Scan for the cell matching the given text and deliver its (X, Y) coordinate at center. 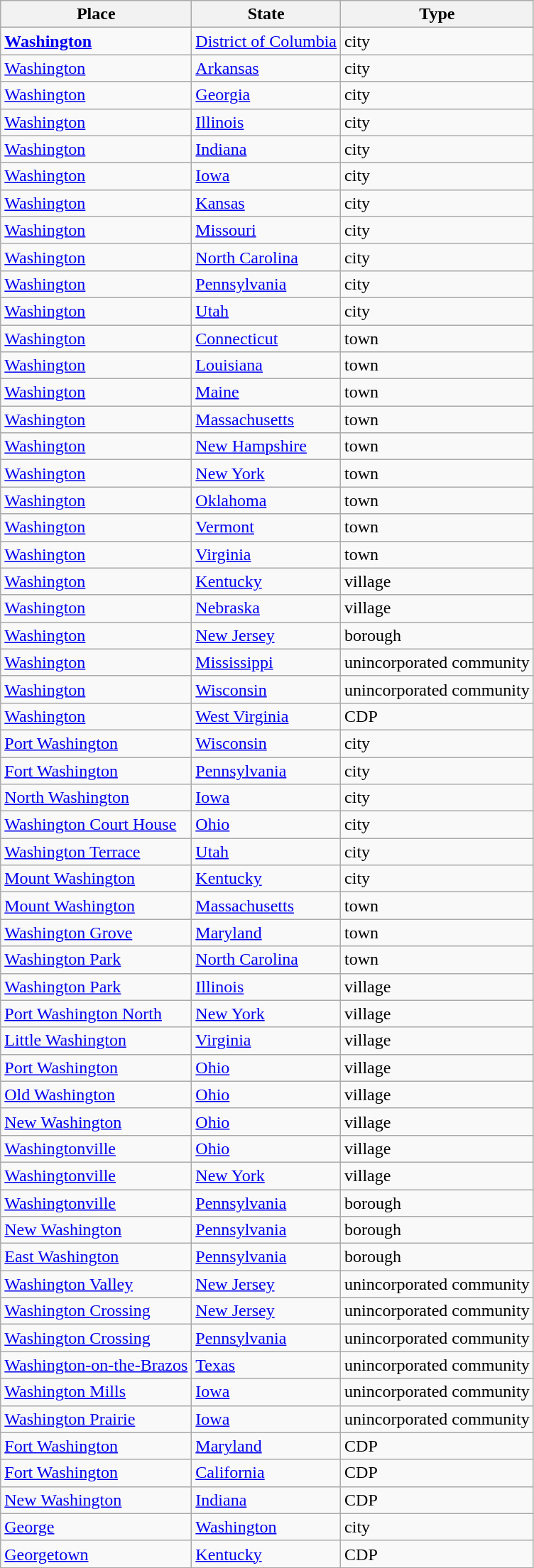
Washington Grove (97, 933)
Old Washington (97, 1095)
West Virginia (266, 716)
Oklahoma (266, 500)
Nebraska (266, 608)
Kansas (266, 203)
Georgia (266, 95)
Arkansas (266, 68)
Georgetown (97, 1554)
North Washington (97, 798)
George (97, 1527)
State (266, 14)
New Hampshire (266, 446)
Connecticut (266, 339)
Mississippi (266, 662)
Texas (266, 1365)
Type (437, 14)
Washington Terrace (97, 852)
Louisiana (266, 366)
Vermont (266, 527)
East Washington (97, 1257)
Washington Mills (97, 1392)
California (266, 1473)
Washington Prairie (97, 1419)
Washington-on-the-Brazos (97, 1365)
Place (97, 14)
Washington Valley (97, 1284)
Maine (266, 393)
Missouri (266, 230)
Port Washington North (97, 1014)
Little Washington (97, 1041)
Washington Court House (97, 825)
District of Columbia (266, 41)
